Locate the cell with the specified text and output its (x, y) center coordinate. 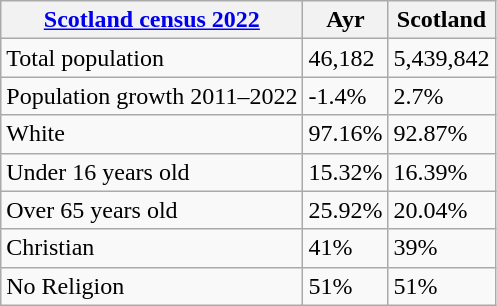
20.04% (442, 210)
Over 65 years old (152, 210)
25.92% (346, 210)
White (152, 134)
Under 16 years old (152, 172)
Total population (152, 58)
92.87% (442, 134)
Scotland census 2022 (152, 20)
5,439,842 (442, 58)
39% (442, 248)
Christian (152, 248)
15.32% (346, 172)
46,182 (346, 58)
-1.4% (346, 96)
Population growth 2011–2022 (152, 96)
41% (346, 248)
Scotland (442, 20)
97.16% (346, 134)
2.7% (442, 96)
16.39% (442, 172)
No Religion (152, 286)
Ayr (346, 20)
